Determine the [X, Y] coordinate at the center of the cell enclosing the given text.  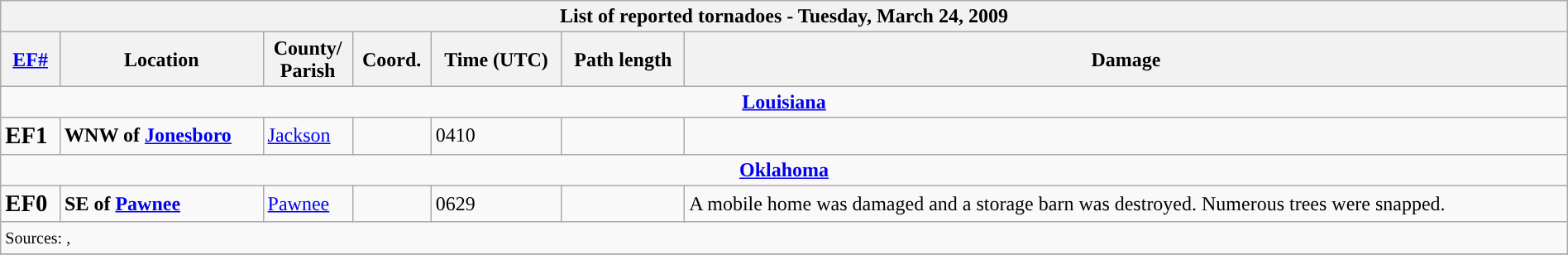
Sources: , [784, 238]
Louisiana [784, 102]
0629 [496, 204]
Oklahoma [784, 170]
SE of Pawnee [162, 204]
List of reported tornadoes - Tuesday, March 24, 2009 [784, 17]
Damage [1126, 60]
WNW of Jonesboro [162, 136]
A mobile home was damaged and a storage barn was destroyed. Numerous trees were snapped. [1126, 204]
EF1 [31, 136]
County/Parish [308, 60]
EF# [31, 60]
Jackson [308, 136]
Pawnee [308, 204]
0410 [496, 136]
Coord. [392, 60]
Path length [624, 60]
Location [162, 60]
EF0 [31, 204]
Time (UTC) [496, 60]
